Pinpoint the cell where the given text exists, returning its [x, y] midpoint coordinate. 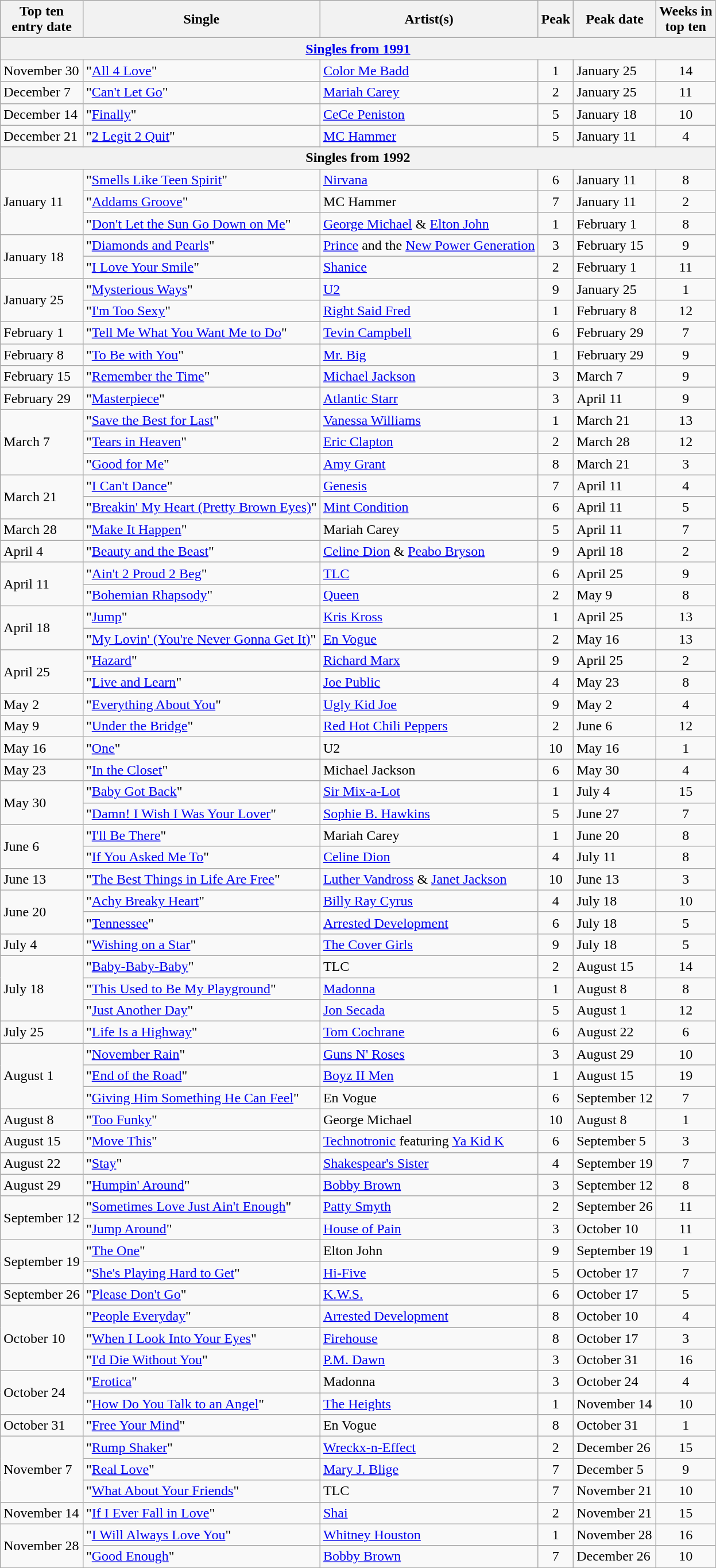
Luther Vandross & Janet Jackson [429, 879]
Patty Smyth [429, 1207]
April 4 [42, 551]
Sir Mix-a-Lot [429, 792]
"November Rain" [201, 1054]
Firehouse [429, 1338]
"Sometimes Love Just Ain't Enough" [201, 1207]
"In the Closet" [201, 770]
"Mysterious Ways" [201, 289]
"Damn! I Wish I Was Your Lover" [201, 814]
"People Everyday" [201, 1316]
"What About Your Friends" [201, 1491]
"Good Enough" [201, 1557]
P.M. Dawn [429, 1360]
"When I Look Into Your Eyes" [201, 1338]
"Tears in Heaven" [201, 442]
"Diamonds and Pearls" [201, 245]
"She's Playing Hard to Get" [201, 1272]
"Addams Groove" [201, 202]
July 25 [42, 1032]
"Bohemian Rhapsody" [201, 595]
Shakespear's Sister [429, 1163]
"Hazard" [201, 661]
Weeks intop ten [686, 20]
The Heights [429, 1404]
December 7 [42, 92]
Guns N' Roses [429, 1054]
Singles from 1992 [358, 158]
"This Used to Be My Playground" [201, 988]
Tom Cochrane [429, 1032]
Prince and the New Power Generation [429, 245]
"Jump Around" [201, 1229]
"Humpin' Around" [201, 1185]
Peak date [615, 20]
Shanice [429, 267]
"Ain't 2 Proud 2 Beg" [201, 573]
"Erotica" [201, 1382]
Right Said Fred [429, 311]
"Rump Shaker" [201, 1447]
"To Be with You" [201, 355]
Amy Grant [429, 464]
Ugly Kid Joe [429, 704]
Richard Marx [429, 661]
Whitney Houston [429, 1535]
"Please Don't Go" [201, 1294]
"My Lovin' (You're Never Gonna Get It)" [201, 639]
"Stay" [201, 1163]
"If I Ever Fall in Love" [201, 1513]
Celine Dion & Peabo Bryson [429, 551]
"Free Your Mind" [201, 1426]
"Everything About You" [201, 704]
September 5 [615, 1141]
"Don't Let the Sun Go Down on Me" [201, 223]
Eric Clapton [429, 442]
"Tell Me What You Want Me to Do" [201, 333]
"Can't Let Go" [201, 92]
"Baby Got Back" [201, 792]
"Achy Breaky Heart" [201, 901]
"I'll Be There" [201, 835]
December 5 [615, 1469]
Sophie B. Hawkins [429, 814]
"Tennessee" [201, 923]
"Good for Me" [201, 464]
December 21 [42, 136]
"I'm Too Sexy" [201, 311]
July 11 [615, 857]
Single [201, 20]
Hi-Five [429, 1272]
"I Love Your Smile" [201, 267]
"End of the Road" [201, 1076]
"One" [201, 748]
House of Pain [429, 1229]
Nirvana [429, 180]
CeCe Peniston [429, 114]
Artist(s) [429, 20]
"Smells Like Teen Spirit" [201, 180]
"I Can't Dance" [201, 486]
June 27 [615, 814]
"If You Asked Me To" [201, 857]
George Michael & Elton John [429, 223]
"Live and Learn" [201, 683]
"Beauty and the Beast" [201, 551]
19 [686, 1076]
Mary J. Blige [429, 1469]
November 7 [42, 1469]
"Real Love" [201, 1469]
"Finally" [201, 114]
"Under the Bridge" [201, 726]
"Just Another Day" [201, 1011]
Joe Public [429, 683]
"Make It Happen" [201, 529]
Singles from 1991 [358, 49]
Peak [556, 20]
"Giving Him Something He Can Feel" [201, 1098]
Wreckx-n-Effect [429, 1447]
Top tenentry date [42, 20]
November 30 [42, 71]
"The One" [201, 1250]
Genesis [429, 486]
Color Me Badd [429, 71]
Atlantic Starr [429, 398]
Mr. Big [429, 355]
Boyz II Men [429, 1076]
"How Do You Talk to an Angel" [201, 1404]
"Save the Best for Last" [201, 420]
"Wishing on a Star" [201, 944]
Billy Ray Cyrus [429, 901]
K.W.S. [429, 1294]
George Michael [429, 1120]
"Baby-Baby-Baby" [201, 966]
Red Hot Chili Peppers [429, 726]
"Too Funky" [201, 1120]
"Life Is a Highway" [201, 1032]
"I'd Die Without You" [201, 1360]
Celine Dion [429, 857]
"All 4 Love" [201, 71]
"Masterpiece" [201, 398]
Jon Secada [429, 1011]
Elton John [429, 1250]
Tevin Campbell [429, 333]
"The Best Things in Life Are Free" [201, 879]
Vanessa Williams [429, 420]
"Remember the Time" [201, 377]
Kris Kross [429, 617]
"Move This" [201, 1141]
Queen [429, 595]
"Jump" [201, 617]
Shai [429, 1513]
Mint Condition [429, 508]
The Cover Girls [429, 944]
"Breakin' My Heart (Pretty Brown Eyes)" [201, 508]
"I Will Always Love You" [201, 1535]
Technotronic featuring Ya Kid K [429, 1141]
"2 Legit 2 Quit" [201, 136]
December 14 [42, 114]
